Pinpoint the cell where the given text exists, returning its [X, Y] midpoint coordinate. 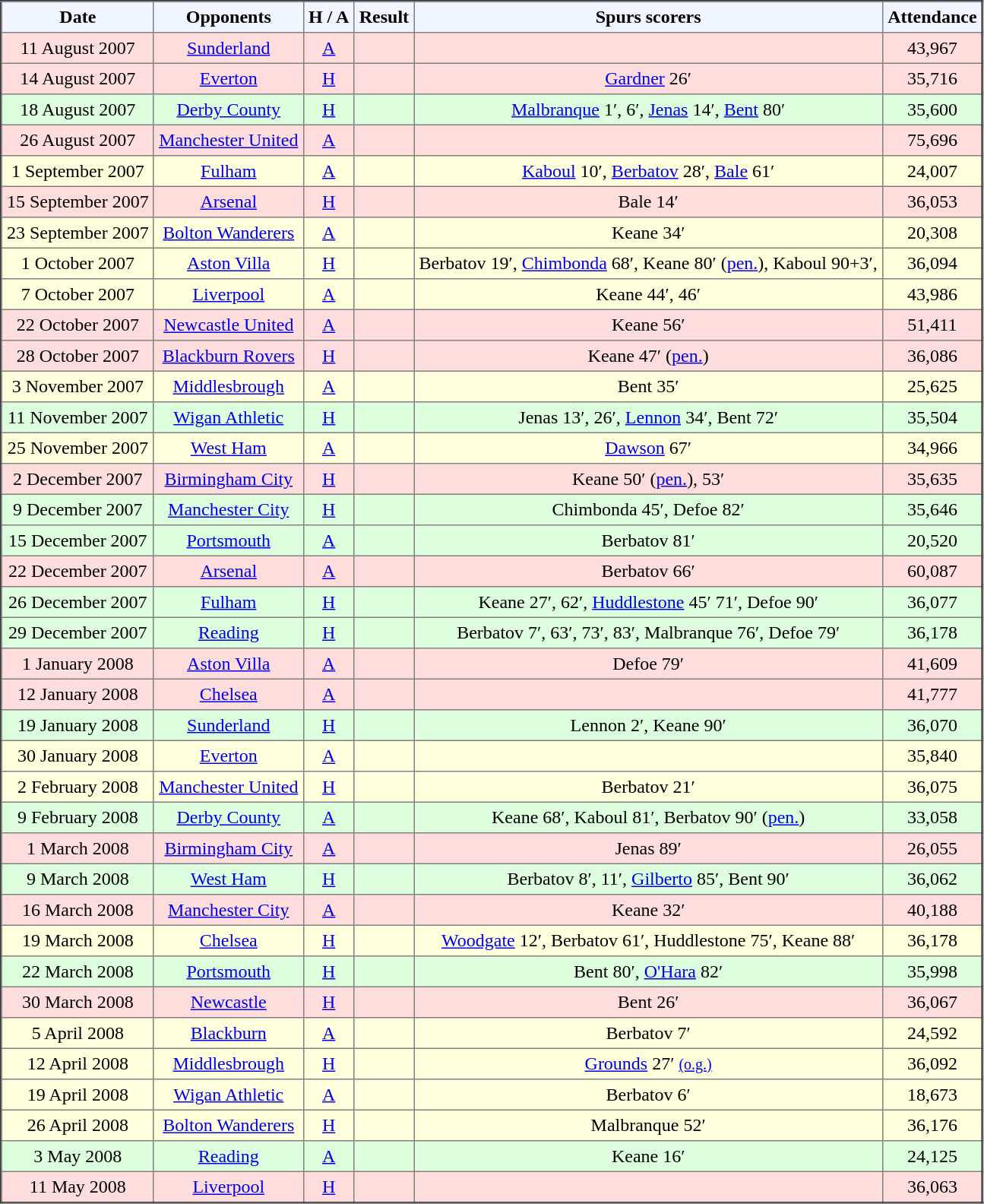
35,716 [932, 78]
36,077 [932, 602]
30 March 2008 [78, 1002]
Blackburn Rovers [228, 356]
35,840 [932, 756]
Spurs scorers [649, 17]
Newcastle United [228, 325]
Newcastle [228, 1002]
Keane 44′, 46′ [649, 294]
36,053 [932, 201]
24,007 [932, 171]
3 November 2007 [78, 386]
26 August 2007 [78, 140]
Attendance [932, 17]
Keane 47′ (pen.) [649, 356]
36,176 [932, 1125]
26 December 2007 [78, 602]
Bent 35′ [649, 386]
35,635 [932, 479]
1 September 2007 [78, 171]
H / A [328, 17]
12 April 2008 [78, 1063]
26 April 2008 [78, 1125]
60,087 [932, 571]
33,058 [932, 817]
Chimbonda 45′, Defoe 82′ [649, 509]
14 August 2007 [78, 78]
1 March 2008 [78, 848]
15 September 2007 [78, 201]
22 October 2007 [78, 325]
3 May 2008 [78, 1156]
22 December 2007 [78, 571]
36,062 [932, 879]
Defoe 79′ [649, 664]
Bent 80′, O'Hara 82′ [649, 971]
Lennon 2′, Keane 90′ [649, 725]
51,411 [932, 325]
Grounds 27′ (o.g.) [649, 1063]
2 February 2008 [78, 787]
Bale 14′ [649, 201]
Keane 34′ [649, 233]
Berbatov 8′, 11′, Gilberto 85′, Bent 90′ [649, 879]
Bent 26′ [649, 1002]
36,067 [932, 1002]
Blackburn [228, 1033]
25,625 [932, 386]
20,308 [932, 233]
Keane 68′, Kaboul 81′, Berbatov 90′ (pen.) [649, 817]
Malbranque 52′ [649, 1125]
23 September 2007 [78, 233]
18,673 [932, 1095]
Berbatov 81′ [649, 540]
16 March 2008 [78, 910]
9 February 2008 [78, 817]
5 April 2008 [78, 1033]
36,086 [932, 356]
18 August 2007 [78, 109]
12 January 2008 [78, 694]
1 October 2007 [78, 263]
43,967 [932, 48]
28 October 2007 [78, 356]
20,520 [932, 540]
43,986 [932, 294]
Keane 16′ [649, 1156]
15 December 2007 [78, 540]
Berbatov 19′, Chimbonda 68′, Keane 80′ (pen.), Kaboul 90+3′, [649, 263]
11 August 2007 [78, 48]
Malbranque 1′, 6′, Jenas 14′, Bent 80′ [649, 109]
19 January 2008 [78, 725]
Berbatov 66′ [649, 571]
1 January 2008 [78, 664]
19 March 2008 [78, 940]
35,646 [932, 509]
36,094 [932, 263]
35,504 [932, 417]
75,696 [932, 140]
11 November 2007 [78, 417]
24,592 [932, 1033]
26,055 [932, 848]
35,998 [932, 971]
36,063 [932, 1187]
22 March 2008 [78, 971]
9 December 2007 [78, 509]
Jenas 13′, 26′, Lennon 34′, Bent 72′ [649, 417]
34,966 [932, 448]
40,188 [932, 910]
30 January 2008 [78, 756]
36,075 [932, 787]
41,609 [932, 664]
Jenas 89′ [649, 848]
Kaboul 10′, Berbatov 28′, Bale 61′ [649, 171]
Result [384, 17]
2 December 2007 [78, 479]
Gardner 26′ [649, 78]
19 April 2008 [78, 1095]
Keane 32′ [649, 910]
36,092 [932, 1063]
25 November 2007 [78, 448]
Keane 27′, 62′, Huddlestone 45′ 71′, Defoe 90′ [649, 602]
24,125 [932, 1156]
Berbatov 7′ [649, 1033]
Berbatov 7′, 63′, 73′, 83′, Malbranque 76′, Defoe 79′ [649, 632]
Keane 56′ [649, 325]
Berbatov 21′ [649, 787]
41,777 [932, 694]
Opponents [228, 17]
Date [78, 17]
11 May 2008 [78, 1187]
Keane 50′ (pen.), 53′ [649, 479]
Berbatov 6′ [649, 1095]
Dawson 67′ [649, 448]
Woodgate 12′, Berbatov 61′, Huddlestone 75′, Keane 88′ [649, 940]
7 October 2007 [78, 294]
29 December 2007 [78, 632]
35,600 [932, 109]
9 March 2008 [78, 879]
36,070 [932, 725]
